Output the [x, y] coordinate of the center of the cell containing the given text.  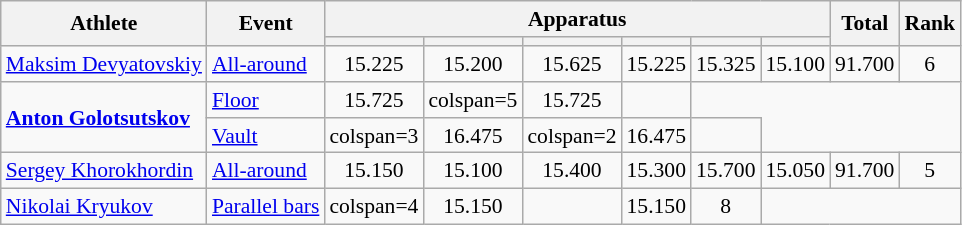
15.400 [572, 171]
Nikolai Kryukov [104, 207]
15.325 [726, 64]
Apparatus [577, 19]
15.700 [726, 171]
Rank [930, 24]
8 [726, 207]
5 [930, 171]
Vault [266, 136]
colspan=4 [374, 207]
15.625 [572, 64]
Total [864, 24]
colspan=3 [374, 136]
Sergey Khorokhordin [104, 171]
15.300 [656, 171]
Athlete [104, 24]
colspan=2 [572, 136]
Event [266, 24]
Maksim Devyatovskiy [104, 64]
Floor [266, 100]
15.050 [794, 171]
6 [930, 64]
Parallel bars [266, 207]
15.200 [472, 64]
colspan=5 [472, 100]
Anton Golotsutskov [104, 118]
